Scan for the cell matching the given text and deliver its [X, Y] coordinate at center. 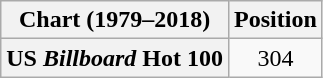
304 [276, 58]
Chart (1979–2018) [115, 20]
Position [276, 20]
US Billboard Hot 100 [115, 58]
